Capture the cell that displays the provided text and extract its [X, Y] central coordinate. 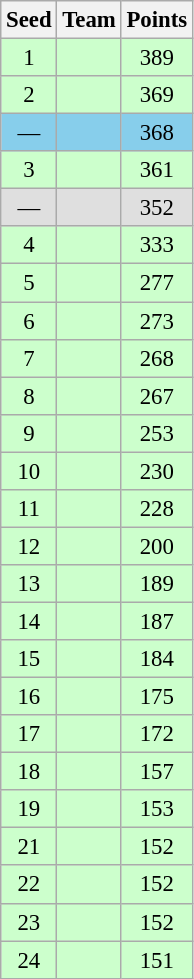
19 [29, 809]
7 [29, 358]
21 [29, 847]
189 [156, 584]
24 [29, 960]
333 [156, 245]
175 [156, 697]
23 [29, 922]
172 [156, 734]
200 [156, 546]
17 [29, 734]
16 [29, 697]
153 [156, 809]
2 [29, 95]
369 [156, 95]
13 [29, 584]
184 [156, 659]
15 [29, 659]
273 [156, 321]
12 [29, 546]
389 [156, 58]
Seed [29, 20]
22 [29, 885]
268 [156, 358]
Team [89, 20]
5 [29, 283]
228 [156, 509]
352 [156, 208]
277 [156, 283]
151 [156, 960]
253 [156, 433]
18 [29, 772]
11 [29, 509]
1 [29, 58]
8 [29, 396]
157 [156, 772]
361 [156, 170]
368 [156, 133]
230 [156, 471]
10 [29, 471]
187 [156, 621]
4 [29, 245]
Points [156, 20]
6 [29, 321]
267 [156, 396]
9 [29, 433]
14 [29, 621]
3 [29, 170]
